Scan for the cell matching the given text and deliver its [x, y] coordinate at center. 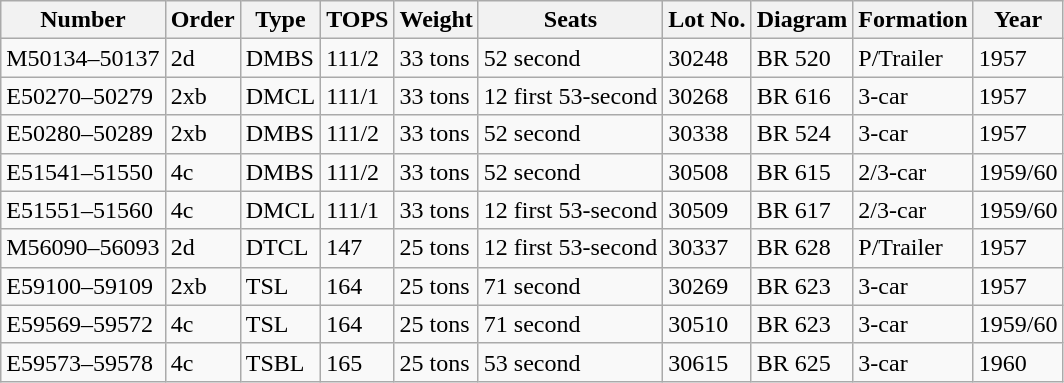
BR 617 [802, 210]
TSBL [280, 362]
Year [1018, 20]
165 [358, 362]
BR 628 [802, 248]
30268 [707, 96]
BR 520 [802, 58]
Order [202, 20]
30338 [707, 134]
E59573–59578 [83, 362]
Formation [913, 20]
30269 [707, 286]
Seats [570, 20]
30510 [707, 324]
30509 [707, 210]
BR 625 [802, 362]
53 second [570, 362]
30508 [707, 172]
BR 615 [802, 172]
Lot No. [707, 20]
30337 [707, 248]
BR 524 [802, 134]
147 [358, 248]
E59100–59109 [83, 286]
BR 616 [802, 96]
DTCL [280, 248]
1960 [1018, 362]
E51541–51550 [83, 172]
Number [83, 20]
M56090–56093 [83, 248]
30248 [707, 58]
Weight [436, 20]
TOPS [358, 20]
E59569–59572 [83, 324]
E50270–50279 [83, 96]
M50134–50137 [83, 58]
Diagram [802, 20]
E51551–51560 [83, 210]
E50280–50289 [83, 134]
Type [280, 20]
30615 [707, 362]
